From the cell containing the given text, extract its center point as (X, Y) coordinate. 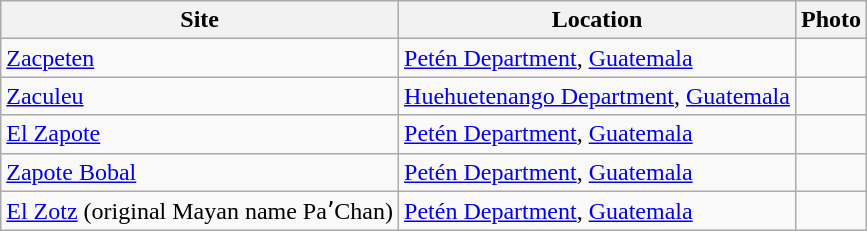
Site (200, 20)
Zaculeu (200, 96)
Huehuetenango Department, Guatemala (598, 96)
Photo (830, 20)
Zacpeten (200, 58)
Location (598, 20)
Zapote Bobal (200, 172)
El Zapote (200, 134)
El Zotz (original Mayan name PaʼChan) (200, 211)
